Capture the cell that displays the provided text and extract its (X, Y) central coordinate. 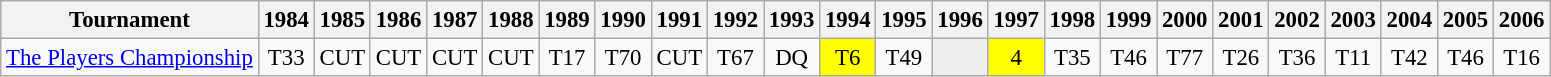
1984 (286, 20)
T35 (1072, 58)
1996 (960, 20)
1998 (1072, 20)
1999 (1128, 20)
2002 (1297, 20)
The Players Championship (130, 58)
T16 (1522, 58)
Tournament (130, 20)
T6 (848, 58)
T70 (623, 58)
1993 (792, 20)
T33 (286, 58)
1986 (398, 20)
1985 (342, 20)
2005 (1465, 20)
2001 (1241, 20)
1995 (904, 20)
T36 (1297, 58)
1991 (679, 20)
2006 (1522, 20)
T26 (1241, 58)
1990 (623, 20)
1994 (848, 20)
1987 (455, 20)
1997 (1016, 20)
T17 (567, 58)
T77 (1185, 58)
T67 (735, 58)
T49 (904, 58)
DQ (792, 58)
1992 (735, 20)
4 (1016, 58)
1988 (511, 20)
2000 (1185, 20)
2004 (1409, 20)
2003 (1353, 20)
1989 (567, 20)
T42 (1409, 58)
T11 (1353, 58)
